Locate the cell with the specified text and output its (x, y) center coordinate. 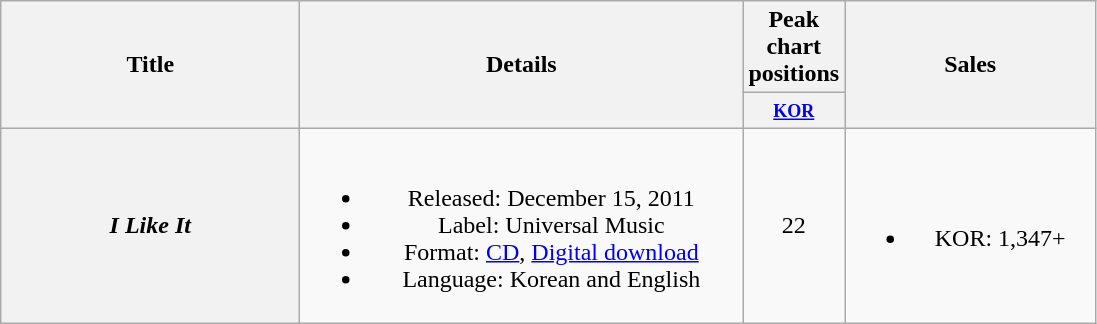
Sales (970, 65)
Title (150, 65)
Peak chart positions (794, 47)
KOR (794, 111)
I Like It (150, 225)
KOR: 1,347+ (970, 225)
22 (794, 225)
Released: December 15, 2011Label: Universal MusicFormat: CD, Digital downloadLanguage: Korean and English (522, 225)
Details (522, 65)
